Pinpoint the cell where the given text exists, returning its (X, Y) midpoint coordinate. 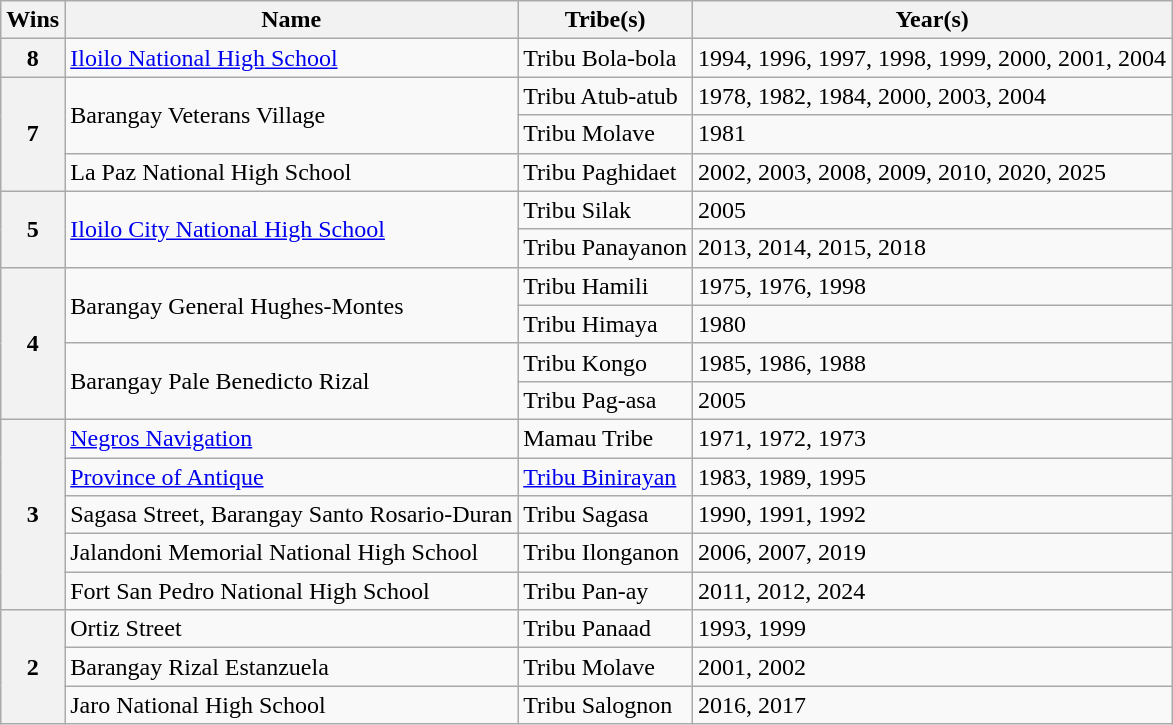
1993, 1999 (932, 629)
Tribe(s) (606, 20)
Barangay Rizal Estanzuela (292, 667)
3 (33, 514)
1975, 1976, 1998 (932, 286)
Barangay Pale Benedicto Rizal (292, 381)
Tribu Kongo (606, 362)
2013, 2014, 2015, 2018 (932, 248)
Tribu Salognon (606, 705)
1990, 1991, 1992 (932, 515)
1985, 1986, 1988 (932, 362)
2006, 2007, 2019 (932, 553)
Negros Navigation (292, 438)
Sagasa Street, Barangay Santo Rosario-Duran (292, 515)
Tribu Paghidaet (606, 172)
Tribu Atub-atub (606, 96)
1978, 1982, 1984, 2000, 2003, 2004 (932, 96)
1971, 1972, 1973 (932, 438)
Tribu Ilonganon (606, 553)
Fort San Pedro National High School (292, 591)
Tribu Hamili (606, 286)
1980 (932, 324)
Wins (33, 20)
Tribu Pag-asa (606, 400)
Tribu Pan-ay (606, 591)
Year(s) (932, 20)
Province of Antique (292, 477)
1981 (932, 134)
Tribu Binirayan (606, 477)
Name (292, 20)
Iloilo National High School (292, 58)
4 (33, 343)
Jalandoni Memorial National High School (292, 553)
Tribu Himaya (606, 324)
Tribu Silak (606, 210)
Tribu Sagasa (606, 515)
2 (33, 667)
Tribu Bola-bola (606, 58)
2001, 2002 (932, 667)
7 (33, 134)
2002, 2003, 2008, 2009, 2010, 2020, 2025 (932, 172)
Iloilo City National High School (292, 229)
Tribu Panayanon (606, 248)
Mamau Tribe (606, 438)
2011, 2012, 2024 (932, 591)
1983, 1989, 1995 (932, 477)
5 (33, 229)
La Paz National High School (292, 172)
Ortiz Street (292, 629)
8 (33, 58)
Jaro National High School (292, 705)
Barangay Veterans Village (292, 115)
2016, 2017 (932, 705)
Barangay General Hughes-Montes (292, 305)
Tribu Panaad (606, 629)
1994, 1996, 1997, 1998, 1999, 2000, 2001, 2004 (932, 58)
